Detect which cell encompasses the target text, then output its [x, y] center coordinate. 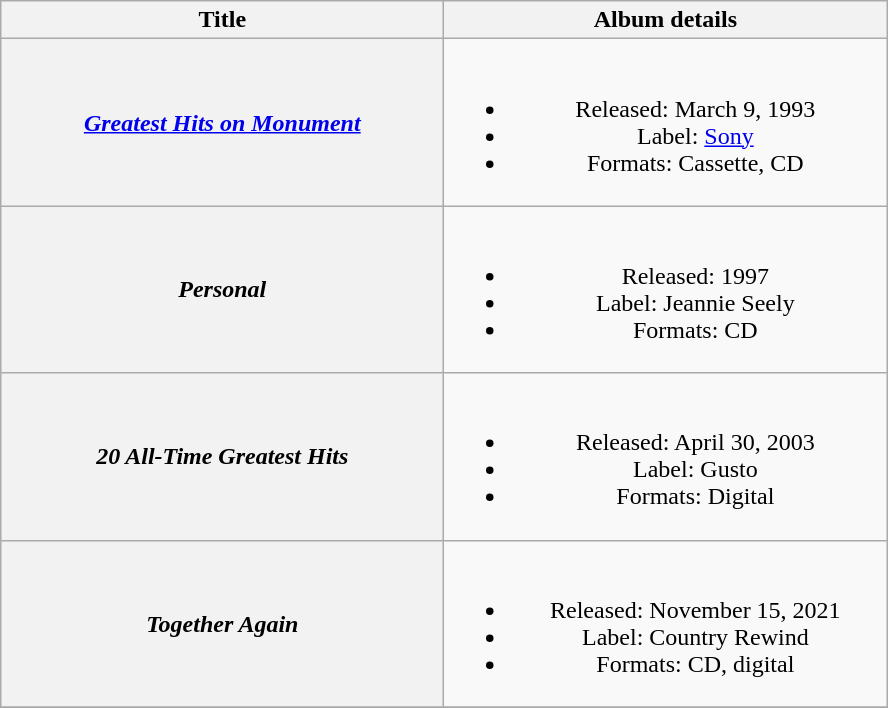
Together Again [222, 624]
Released: 1997Label: Jeannie SeelyFormats: CD [666, 290]
Released: April 30, 2003Label: GustoFormats: Digital [666, 456]
Released: March 9, 1993Label: SonyFormats: Cassette, CD [666, 122]
Greatest Hits on Monument [222, 122]
Album details [666, 20]
20 All-Time Greatest Hits [222, 456]
Personal [222, 290]
Released: November 15, 2021Label: Country RewindFormats: CD, digital [666, 624]
Title [222, 20]
